Return (X, Y) of the center of cell containing provided text 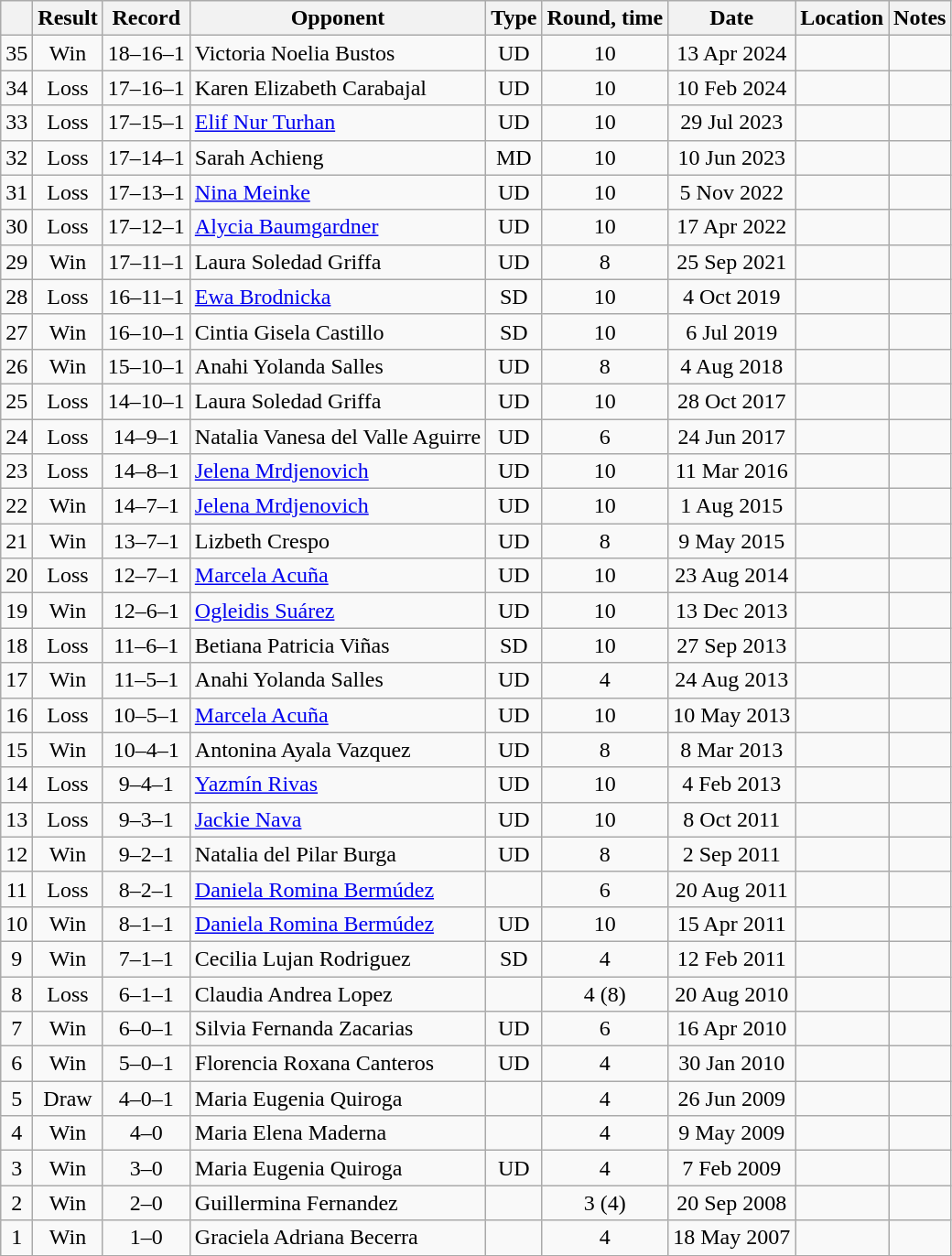
20 Aug 2011 (732, 889)
6 Jul 2019 (732, 331)
Elif Nur Turhan (337, 123)
35 (16, 53)
27 Sep 2013 (732, 645)
14–9–1 (146, 437)
Natalia Vanesa del Valle Aguirre (337, 437)
26 (16, 366)
4–0 (146, 1133)
10 Feb 2024 (732, 88)
4 Feb 2013 (732, 785)
17–15–1 (146, 123)
Opponent (337, 18)
23 Aug 2014 (732, 576)
Claudia Andrea Lopez (337, 993)
17–13–1 (146, 192)
17–12–1 (146, 227)
24 Jun 2017 (732, 437)
15–10–1 (146, 366)
18 May 2007 (732, 1238)
30 (16, 227)
Lizbeth Crespo (337, 541)
23 (16, 471)
18–16–1 (146, 53)
Maria Elena Maderna (337, 1133)
Jackie Nava (337, 819)
16 (16, 715)
9–4–1 (146, 785)
9–2–1 (146, 854)
13 Dec 2013 (732, 611)
19 (16, 611)
Antonina Ayala Vazquez (337, 750)
20 Aug 2010 (732, 993)
21 (16, 541)
26 Jun 2009 (732, 1099)
Round, time (605, 18)
12 (16, 854)
24 (16, 437)
30 Jan 2010 (732, 1064)
1 Aug 2015 (732, 506)
3 (4) (605, 1203)
Guillermina Fernandez (337, 1203)
8 Oct 2011 (732, 819)
4 Oct 2019 (732, 297)
Record (146, 18)
9 May 2009 (732, 1133)
16–10–1 (146, 331)
4 (8) (605, 993)
Karen Elizabeth Carabajal (337, 88)
12 Feb 2011 (732, 958)
13 Apr 2024 (732, 53)
Cintia Gisela Castillo (337, 331)
3–0 (146, 1168)
12–6–1 (146, 611)
Sarah Achieng (337, 157)
Ewa Brodnicka (337, 297)
Victoria Noelia Bustos (337, 53)
3 (16, 1168)
16 Apr 2010 (732, 1029)
28 Oct 2017 (732, 401)
2 Sep 2011 (732, 854)
Silvia Fernanda Zacarias (337, 1029)
Betiana Patricia Viñas (337, 645)
33 (16, 123)
Florencia Roxana Canteros (337, 1064)
27 (16, 331)
Notes (920, 18)
4 Aug 2018 (732, 366)
24 Aug 2013 (732, 680)
13 (16, 819)
20 Sep 2008 (732, 1203)
29 Jul 2023 (732, 123)
Type (514, 18)
4–0–1 (146, 1099)
15 Apr 2011 (732, 924)
15 (16, 750)
32 (16, 157)
16–11–1 (146, 297)
1–0 (146, 1238)
Yazmín Rivas (337, 785)
8 Mar 2013 (732, 750)
10–5–1 (146, 715)
9–3–1 (146, 819)
Natalia del Pilar Burga (337, 854)
Nina Meinke (337, 192)
11 (16, 889)
14–8–1 (146, 471)
Ogleidis Suárez (337, 611)
Result (68, 18)
9 May 2015 (732, 541)
2–0 (146, 1203)
6–1–1 (146, 993)
17–11–1 (146, 262)
Date (732, 18)
Alycia Baumgardner (337, 227)
10 Jun 2023 (732, 157)
5 (16, 1099)
Graciela Adriana Becerra (337, 1238)
2 (16, 1203)
29 (16, 262)
25 (16, 401)
18 (16, 645)
11–5–1 (146, 680)
12–7–1 (146, 576)
10 May 2013 (732, 715)
Location (842, 18)
8–1–1 (146, 924)
6–0–1 (146, 1029)
7–1–1 (146, 958)
Cecilia Lujan Rodriguez (337, 958)
MD (514, 157)
17–14–1 (146, 157)
34 (16, 88)
25 Sep 2021 (732, 262)
13–7–1 (146, 541)
11–6–1 (146, 645)
11 Mar 2016 (732, 471)
8–2–1 (146, 889)
31 (16, 192)
1 (16, 1238)
Draw (68, 1099)
17 Apr 2022 (732, 227)
28 (16, 297)
22 (16, 506)
7 (16, 1029)
17–16–1 (146, 88)
14–10–1 (146, 401)
17 (16, 680)
20 (16, 576)
5 Nov 2022 (732, 192)
9 (16, 958)
5–0–1 (146, 1064)
7 Feb 2009 (732, 1168)
10–4–1 (146, 750)
14–7–1 (146, 506)
14 (16, 785)
